Capture the cell that displays the provided text and extract its (x, y) central coordinate. 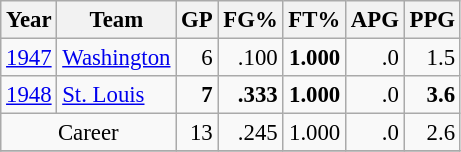
GP (197, 20)
6 (197, 58)
1948 (29, 95)
APG (376, 20)
1947 (29, 58)
3.6 (432, 95)
FG% (250, 20)
St. Louis (116, 95)
7 (197, 95)
Year (29, 20)
Career (88, 133)
1.5 (432, 58)
13 (197, 133)
Team (116, 20)
2.6 (432, 133)
Washington (116, 58)
PPG (432, 20)
.333 (250, 95)
FT% (314, 20)
.100 (250, 58)
.245 (250, 133)
